Pinpoint the cell where the given text exists, returning its (x, y) midpoint coordinate. 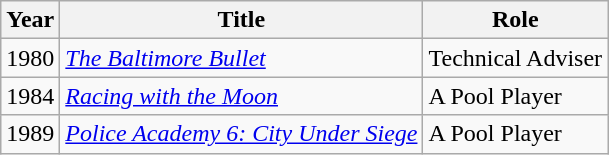
Year (30, 20)
1980 (30, 58)
Role (516, 20)
The Baltimore Bullet (242, 58)
1984 (30, 96)
Police Academy 6: City Under Siege (242, 134)
Racing with the Moon (242, 96)
Title (242, 20)
Technical Adviser (516, 58)
1989 (30, 134)
